Identify which cell holds the provided text, then report its [X, Y] central coordinate. 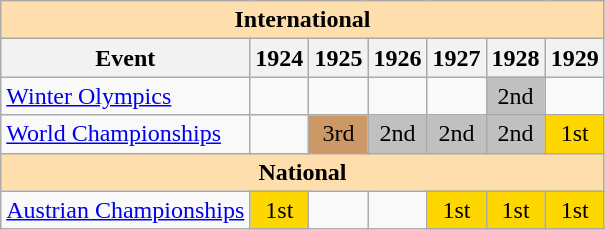
1928 [516, 58]
World Championships [126, 134]
Winter Olympics [126, 96]
1927 [456, 58]
International [302, 20]
1929 [574, 58]
1925 [338, 58]
1924 [280, 58]
Event [126, 58]
1926 [398, 58]
Austrian Championships [126, 210]
3rd [338, 134]
National [302, 172]
